Identify which cell holds the provided text, then report its (X, Y) central coordinate. 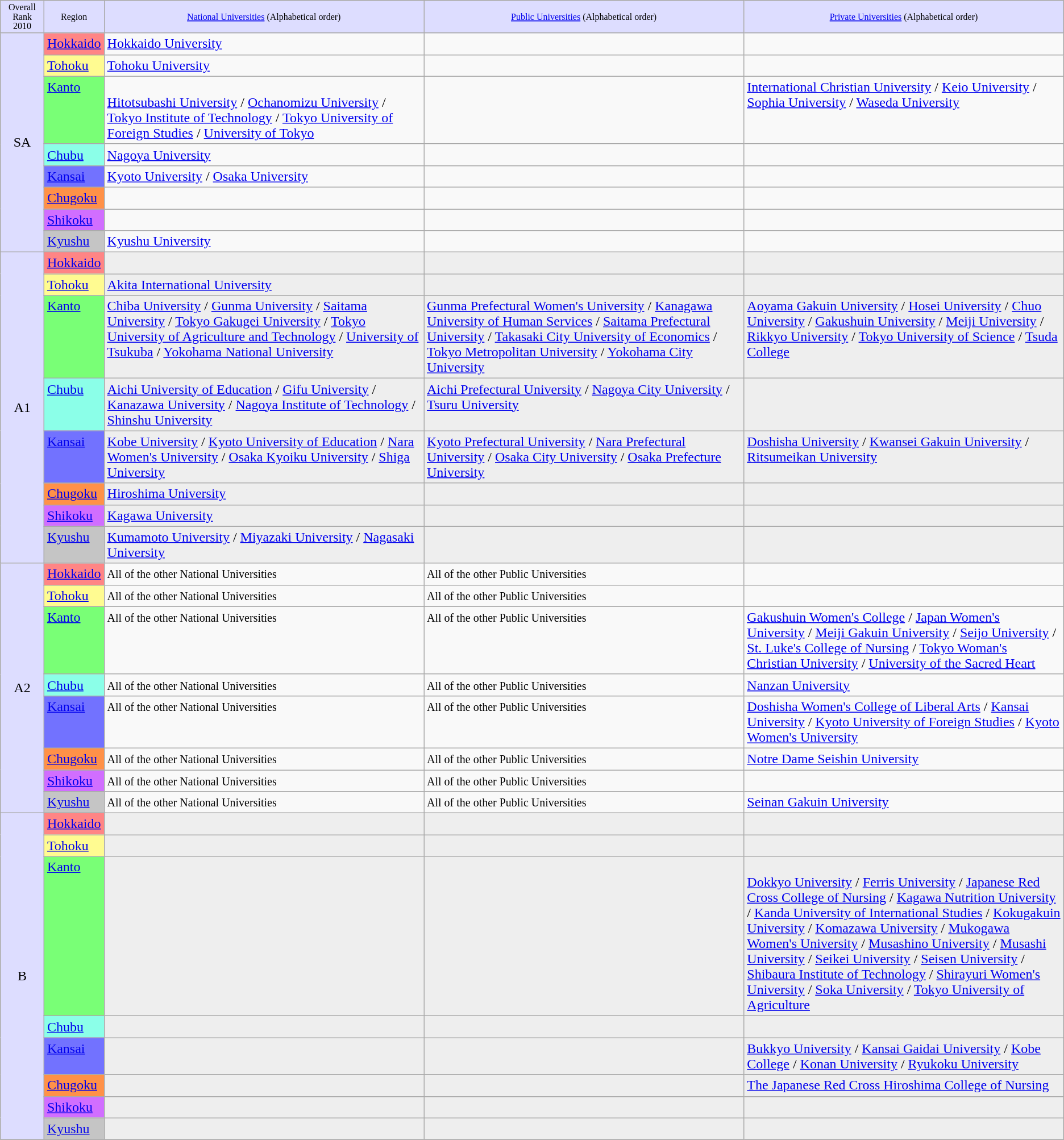
A2 (23, 688)
Kyoto University / Osaka University (264, 176)
National Universities (Alphabetical order) (264, 17)
Nagoya University (264, 155)
Doshisha Women's College of Liberal Arts / Kansai University / Kyoto University of Foreign Studies / Kyoto Women's University (904, 722)
Public Universities (Alphabetical order) (584, 17)
Nanzan University (904, 685)
Akita International University (264, 285)
Hokkaido University (264, 44)
Hitotsubashi University / Ochanomizu University / Tokyo Institute of Technology / Tokyo University of Foreign Studies / University of Tokyo (264, 110)
B (23, 976)
Private Universities (Alphabetical order) (904, 17)
SA (23, 143)
Aichi University of Education / Gifu University / Kanazawa University / Nagoya Institute of Technology / Shinshu University (264, 405)
Seinan Gakuin University (904, 802)
Kyoto Prefectural University / Nara Prefectural University / Osaka City University / Osaka Prefecture University (584, 457)
Kumamoto University / Miyazaki University / Nagasaki University (264, 544)
Kyushu University (264, 242)
International Christian University / Keio University / Sophia University / Waseda University (904, 110)
A1 (23, 408)
Doshisha University / Kwansei Gakuin University / Ritsumeikan University (904, 457)
Kagawa University (264, 515)
Bukkyo University / Kansai Gaidai University / Kobe College / Konan University / Ryukoku University (904, 1056)
The Japanese Red Cross Hiroshima College of Nursing (904, 1085)
Tohoku University (264, 65)
Hiroshima University (264, 494)
Overall Rank 2010 (23, 17)
Kobe University / Kyoto University of Education / Nara Women's University / Osaka Kyoiku University / Shiga University (264, 457)
Region (74, 17)
Notre Dame Seishin University (904, 759)
Aichi Prefectural University / Nagoya City University / Tsuru University (584, 405)
